Search for the cell housing the specified text and yield its (x, y) center coordinate. 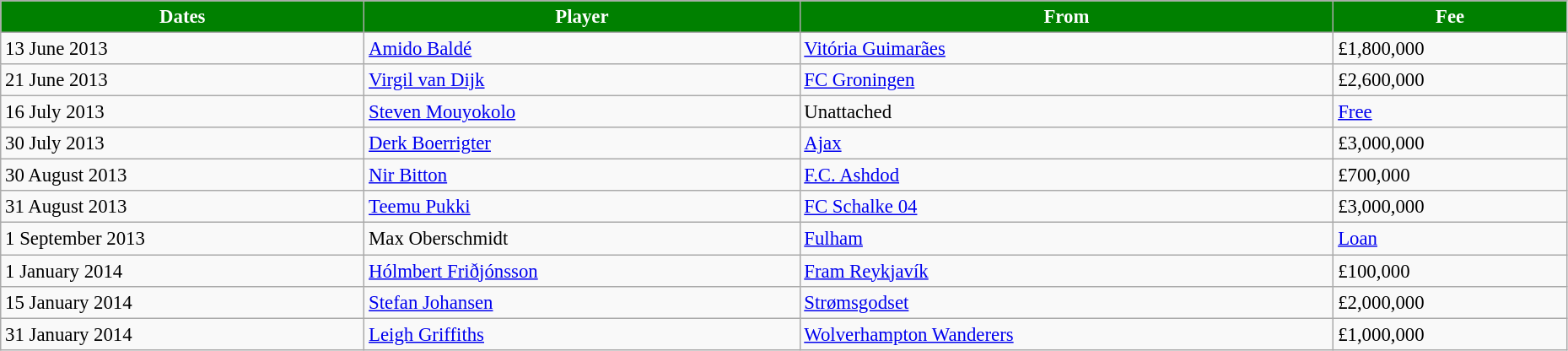
Strømsgodset (1066, 302)
31 August 2013 (182, 207)
31 January 2014 (182, 334)
£1,800,000 (1450, 49)
Nir Bitton (582, 175)
F.C. Ashdod (1066, 175)
16 July 2013 (182, 112)
£100,000 (1450, 271)
Wolverhampton Wanderers (1066, 334)
FC Groningen (1066, 80)
Max Oberschmidt (582, 239)
£700,000 (1450, 175)
From (1066, 17)
Player (582, 17)
Dates (182, 17)
Virgil van Dijk (582, 80)
15 January 2014 (182, 302)
Ajax (1066, 143)
Free (1450, 112)
Steven Mouyokolo (582, 112)
£2,000,000 (1450, 302)
Fram Reykjavík (1066, 271)
Stefan Johansen (582, 302)
13 June 2013 (182, 49)
30 August 2013 (182, 175)
30 July 2013 (182, 143)
Teemu Pukki (582, 207)
FC Schalke 04 (1066, 207)
1 January 2014 (182, 271)
Amido Baldé (582, 49)
Vitória Guimarães (1066, 49)
£2,600,000 (1450, 80)
Hólmbert Friðjónsson (582, 271)
Derk Boerrigter (582, 143)
Fulham (1066, 239)
Fee (1450, 17)
Unattached (1066, 112)
21 June 2013 (182, 80)
Loan (1450, 239)
£1,000,000 (1450, 334)
1 September 2013 (182, 239)
Leigh Griffiths (582, 334)
